Provide the [X, Y] coordinate of the cell's center where the given text is located.  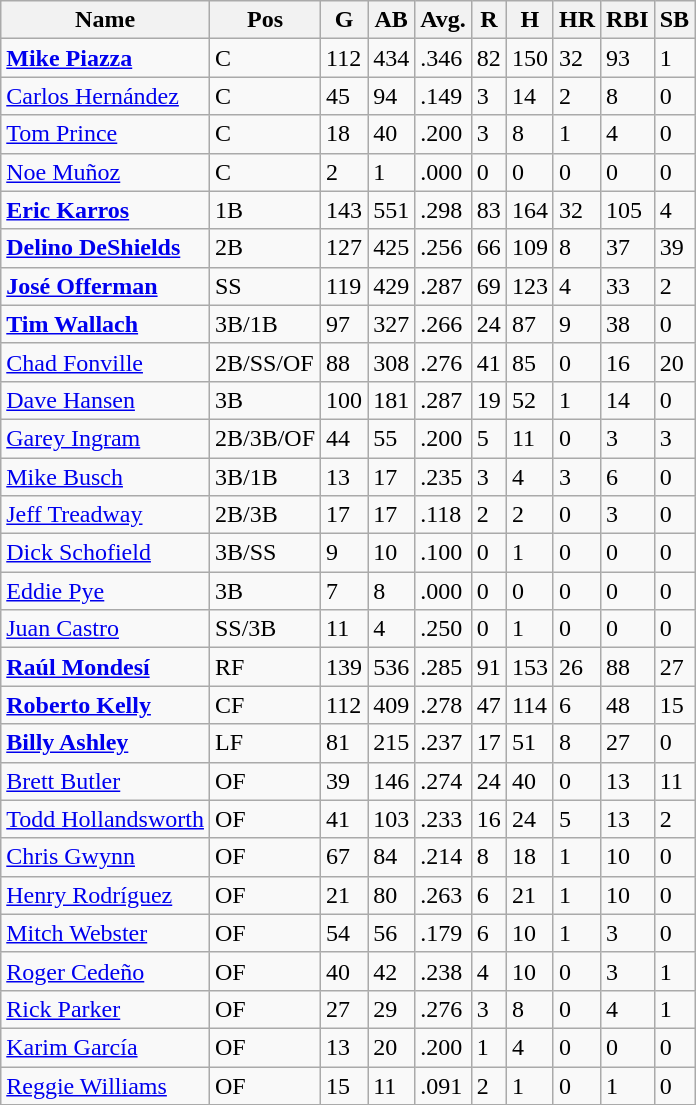
29 [392, 1009]
2B/3B/OF [264, 438]
.235 [444, 477]
83 [488, 210]
97 [344, 324]
Eric Karros [106, 210]
38 [627, 324]
.179 [444, 933]
536 [392, 667]
47 [488, 705]
Henry Rodríguez [106, 895]
84 [392, 857]
82 [488, 58]
52 [530, 400]
.263 [444, 895]
.238 [444, 971]
.278 [444, 705]
308 [392, 362]
139 [344, 667]
94 [392, 96]
Mike Busch [106, 477]
RBI [627, 20]
Dave Hansen [106, 400]
7 [344, 591]
RF [264, 667]
.233 [444, 819]
81 [344, 743]
56 [392, 933]
26 [576, 667]
Chad Fonville [106, 362]
Rick Parker [106, 1009]
Delino DeShields [106, 248]
85 [530, 362]
551 [392, 210]
.274 [444, 781]
Pos [264, 20]
Avg. [444, 20]
Raúl Mondesí [106, 667]
.256 [444, 248]
LF [264, 743]
SS/3B [264, 629]
Garey Ingram [106, 438]
48 [627, 705]
Mike Piazza [106, 58]
Juan Castro [106, 629]
Jeff Treadway [106, 515]
434 [392, 58]
Carlos Hernández [106, 96]
Todd Hollandsworth [106, 819]
.285 [444, 667]
Roger Cedeño [106, 971]
.118 [444, 515]
103 [392, 819]
51 [530, 743]
.214 [444, 857]
.100 [444, 553]
2B [264, 248]
55 [392, 438]
.298 [444, 210]
114 [530, 705]
.266 [444, 324]
327 [392, 324]
.091 [444, 1085]
100 [344, 400]
109 [530, 248]
150 [530, 58]
429 [392, 286]
123 [530, 286]
37 [627, 248]
87 [530, 324]
Chris Gwynn [106, 857]
54 [344, 933]
CF [264, 705]
42 [392, 971]
Karim García [106, 1047]
164 [530, 210]
R [488, 20]
Eddie Pye [106, 591]
Name [106, 20]
Brett Butler [106, 781]
SB [674, 20]
.250 [444, 629]
2B/SS/OF [264, 362]
.346 [444, 58]
2B/3B [264, 515]
.237 [444, 743]
143 [344, 210]
146 [392, 781]
SS [264, 286]
425 [392, 248]
Mitch Webster [106, 933]
181 [392, 400]
91 [488, 667]
HR [576, 20]
1B [264, 210]
45 [344, 96]
José Offerman [106, 286]
Tim Wallach [106, 324]
.149 [444, 96]
Noe Muñoz [106, 172]
Dick Schofield [106, 553]
44 [344, 438]
Roberto Kelly [106, 705]
119 [344, 286]
409 [392, 705]
93 [627, 58]
AB [392, 20]
69 [488, 286]
66 [488, 248]
127 [344, 248]
Reggie Williams [106, 1085]
Billy Ashley [106, 743]
3B/SS [264, 553]
215 [392, 743]
80 [392, 895]
19 [488, 400]
G [344, 20]
153 [530, 667]
105 [627, 210]
67 [344, 857]
33 [627, 286]
H [530, 20]
Tom Prince [106, 134]
